Detect which cell encompasses the target text, then output its [x, y] center coordinate. 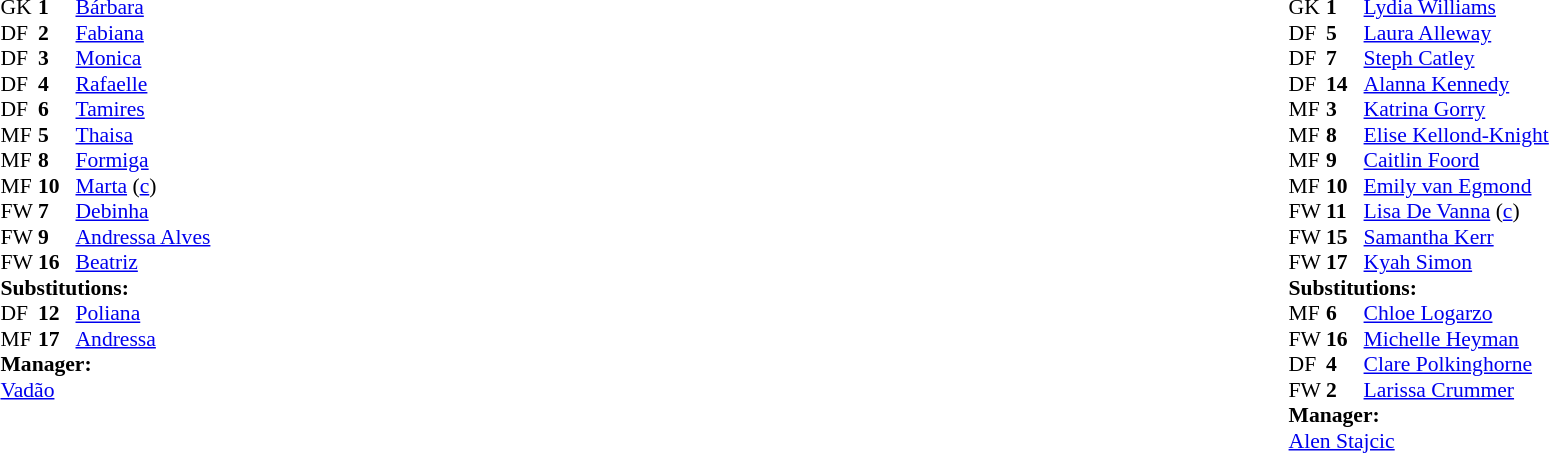
Kyah Simon [1456, 263]
Emily van Egmond [1456, 186]
Rafaelle [144, 84]
Monica [144, 59]
Andressa Alves [144, 237]
Formiga [144, 161]
Tamires [144, 109]
Marta (c) [144, 186]
Clare Polkinghorne [1456, 365]
Thaisa [144, 135]
Andressa [144, 339]
Michelle Heyman [1456, 339]
Chloe Logarzo [1456, 313]
Samantha Kerr [1456, 237]
11 [1345, 211]
Steph Catley [1456, 59]
Alanna Kennedy [1456, 84]
Fabiana [144, 33]
Beatriz [144, 263]
Debinha [144, 211]
14 [1345, 84]
Lisa De Vanna (c) [1456, 211]
Larissa Crummer [1456, 390]
Poliana [144, 313]
12 [57, 313]
15 [1345, 237]
Caitlin Foord [1456, 161]
Vadão [105, 390]
Katrina Gorry [1456, 109]
Laura Alleway [1456, 33]
Elise Kellond-Knight [1456, 135]
